Pinpoint the cell where the given text exists, returning its [X, Y] midpoint coordinate. 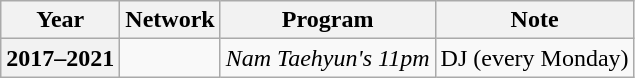
2017–2021 [60, 58]
Program [328, 20]
DJ (every Monday) [534, 58]
Network [170, 20]
Nam Taehyun's 11pm [328, 58]
Year [60, 20]
Note [534, 20]
